Pinpoint the cell where the given text exists, returning its (x, y) midpoint coordinate. 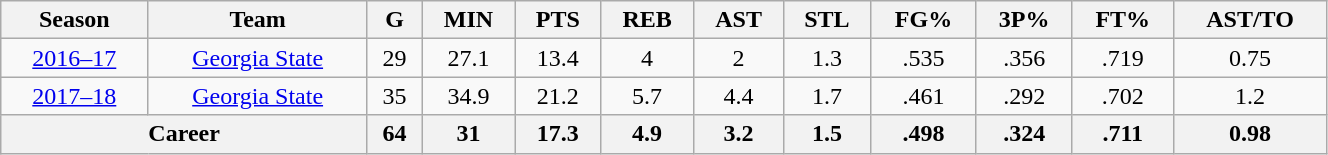
17.3 (558, 134)
31 (468, 134)
0.98 (1250, 134)
0.75 (1250, 58)
.719 (1123, 58)
G (394, 20)
.702 (1123, 96)
STL (826, 20)
.292 (1024, 96)
.711 (1123, 134)
.324 (1024, 134)
13.4 (558, 58)
REB (646, 20)
2016–17 (74, 58)
4.4 (738, 96)
FG% (924, 20)
2017–18 (74, 96)
34.9 (468, 96)
Season (74, 20)
35 (394, 96)
1.2 (1250, 96)
3.2 (738, 134)
5.7 (646, 96)
.498 (924, 134)
FT% (1123, 20)
.356 (1024, 58)
Career (184, 134)
4 (646, 58)
AST (738, 20)
.461 (924, 96)
AST/TO (1250, 20)
1.3 (826, 58)
21.2 (558, 96)
2 (738, 58)
MIN (468, 20)
4.9 (646, 134)
27.1 (468, 58)
1.5 (826, 134)
PTS (558, 20)
64 (394, 134)
Team (258, 20)
.535 (924, 58)
3P% (1024, 20)
1.7 (826, 96)
29 (394, 58)
